Find where the given text appears and provide that cell's center as [x, y] coordinate. 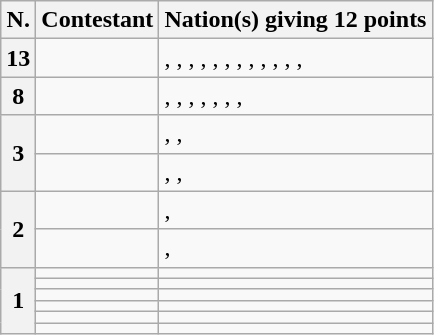
, , , , , , , , , , , , [296, 58]
2 [18, 229]
1 [18, 300]
3 [18, 153]
13 [18, 58]
8 [18, 96]
N. [18, 20]
Nation(s) giving 12 points [296, 20]
, , , , , , , [296, 96]
Contestant [98, 20]
